Identify which cell holds the provided text, then report its [X, Y] central coordinate. 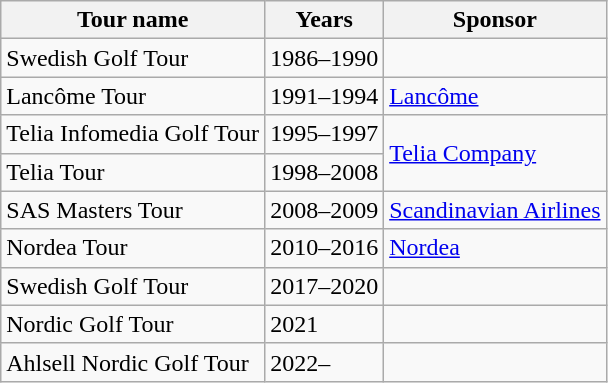
Nordea Tour [133, 248]
1991–1994 [324, 96]
2017–2020 [324, 286]
Nordic Golf Tour [133, 324]
Lancôme Tour [133, 96]
Scandinavian Airlines [495, 210]
1995–1997 [324, 134]
SAS Masters Tour [133, 210]
2021 [324, 324]
2022– [324, 362]
Years [324, 20]
Sponsor [495, 20]
Nordea [495, 248]
Telia Tour [133, 172]
2010–2016 [324, 248]
Lancôme [495, 96]
2008–2009 [324, 210]
Tour name [133, 20]
Telia Infomedia Golf Tour [133, 134]
Ahlsell Nordic Golf Tour [133, 362]
1998–2008 [324, 172]
1986–1990 [324, 58]
Telia Company [495, 153]
